Capture the cell that displays the provided text and extract its [X, Y] central coordinate. 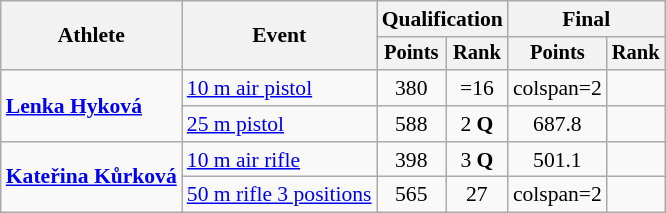
565 [412, 195]
Qualification [442, 19]
687.8 [558, 124]
Lenka Hyková [92, 106]
501.1 [558, 160]
27 [477, 195]
25 m pistol [280, 124]
Event [280, 36]
Kateřina Kůrková [92, 178]
398 [412, 160]
3 Q [477, 160]
10 m air pistol [280, 88]
=16 [477, 88]
2 Q [477, 124]
380 [412, 88]
50 m rifle 3 positions [280, 195]
Final [586, 19]
588 [412, 124]
10 m air rifle [280, 160]
Athlete [92, 36]
